Provide the [X, Y] coordinate of the cell's center where the given text is located.  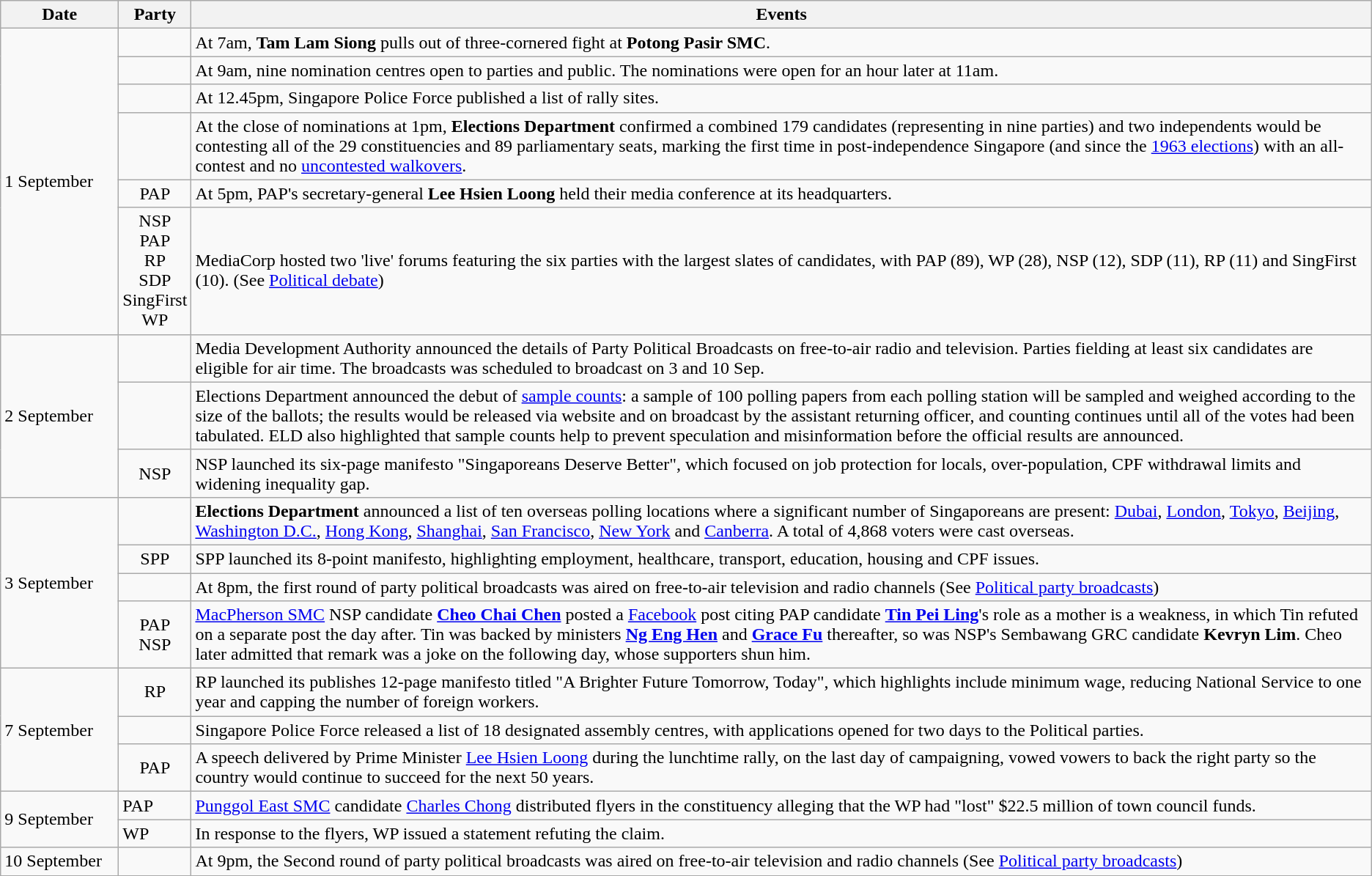
PAPNSP [155, 635]
In response to the flyers, WP issued a statement refuting the claim. [781, 833]
At 9am, nine nomination centres open to parties and public. The nominations were open for an hour later at 11am. [781, 70]
At 5pm, PAP's secretary-general Lee Hsien Loong held their media conference at its headquarters. [781, 194]
Punggol East SMC candidate Charles Chong distributed flyers in the constituency alleging that the WP had "lost" $22.5 million of town council funds. [781, 806]
Date [60, 15]
NSPPAPRPSDPSingFirstWP [155, 271]
9 September [60, 820]
Party [155, 15]
At 9pm, the Second round of party political broadcasts was aired on free-to-air television and radio channels (See Political party broadcasts) [781, 861]
Singapore Police Force released a list of 18 designated assembly centres, with applications opened for two days to the Political parties. [781, 730]
7 September [60, 730]
SPP [155, 559]
RP [155, 692]
1 September [60, 182]
10 September [60, 861]
NSP [155, 474]
At 12.45pm, Singapore Police Force published a list of rally sites. [781, 98]
At 7am, Tam Lam Siong pulls out of three-cornered fight at Potong Pasir SMC. [781, 43]
3 September [60, 582]
Events [781, 15]
WP [155, 833]
SPP launched its 8-point manifesto, highlighting employment, healthcare, transport, education, housing and CPF issues. [781, 559]
At 8pm, the first round of party political broadcasts was aired on free-to-air television and radio channels (See Political party broadcasts) [781, 587]
2 September [60, 416]
